Scan for the cell matching the given text and deliver its (X, Y) coordinate at center. 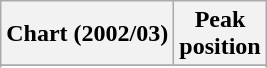
Peakposition (220, 34)
Chart (2002/03) (88, 34)
